Search for the cell housing the specified text and yield its [x, y] center coordinate. 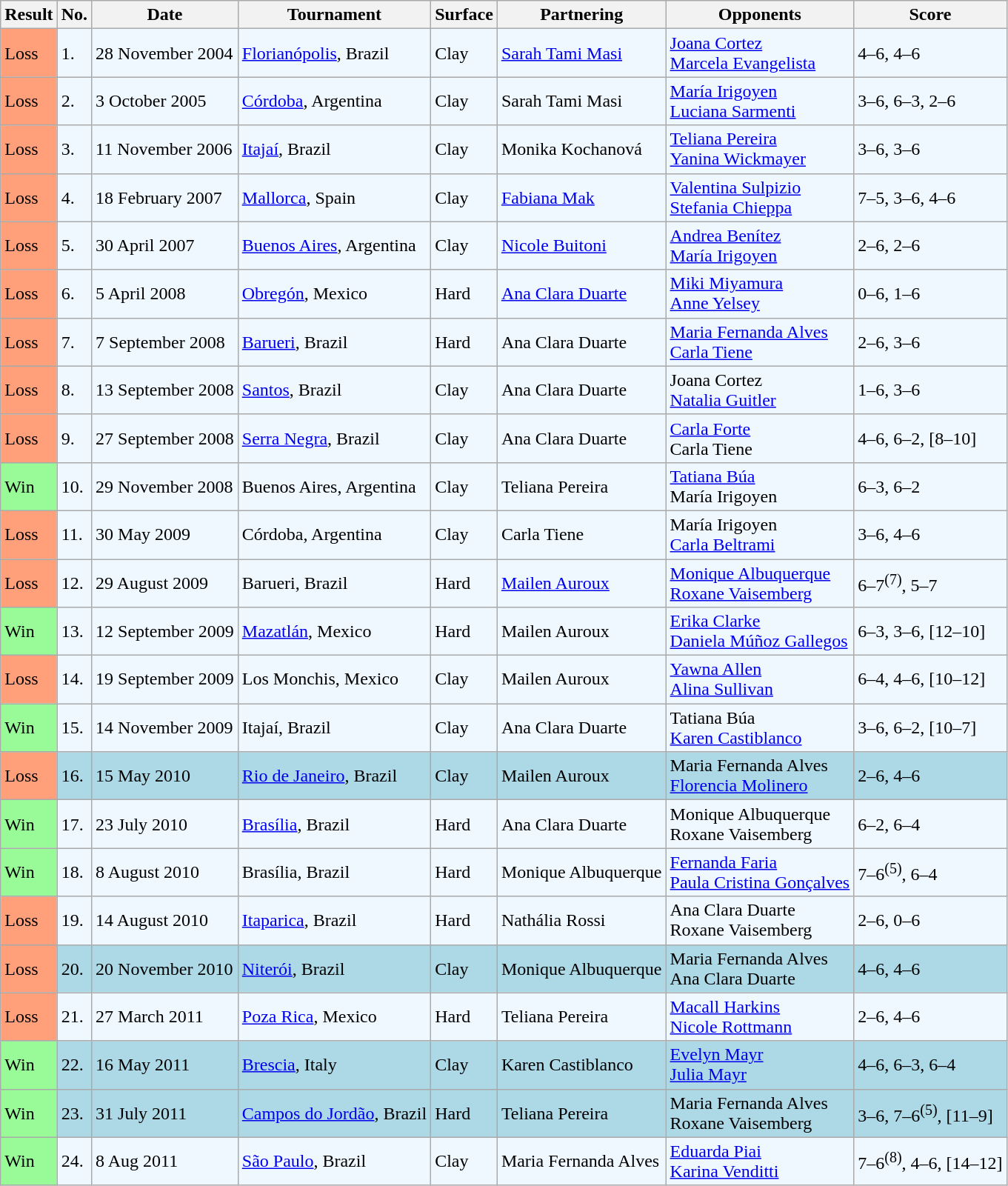
6–3, 6–2 [930, 486]
Yawna Allen Alina Sullivan [760, 680]
8 Aug 2011 [165, 1162]
5 April 2008 [165, 293]
Fernanda Faria Paula Cristina Gonçalves [760, 873]
No. [74, 15]
2–6, 2–6 [930, 246]
4. [74, 197]
22. [74, 1065]
14 August 2010 [165, 920]
3–6, 7–6(5), [11–9] [930, 1113]
Itaparica, Brazil [334, 920]
9. [74, 439]
Monika Kochanová [581, 150]
23 July 2010 [165, 824]
Nicole Buitoni [581, 246]
Florianópolis, Brazil [334, 53]
Date [165, 15]
3–6, 6–2, [10–7] [930, 727]
Tatiana Búa María Irigoyen [760, 486]
8. [74, 390]
7 September 2008 [165, 342]
20. [74, 969]
17. [74, 824]
8 August 2010 [165, 873]
Maria Fernanda Alves Carla Tiene [760, 342]
Santos, Brazil [334, 390]
31 July 2011 [165, 1113]
7–6(8), 4–6, [14–12] [930, 1162]
Evelyn Mayr Julia Mayr [760, 1065]
Partnering [581, 15]
Maria Fernanda Alves Ana Clara Duarte [760, 969]
10. [74, 486]
Niterói, Brazil [334, 969]
Maria Fernanda Alves Florencia Molinero [760, 776]
Serra Negra, Brazil [334, 439]
14. [74, 680]
27 September 2008 [165, 439]
16 May 2011 [165, 1065]
Ana Clara Duarte Roxane Vaisemberg [760, 920]
6–7(7), 5–7 [930, 582]
Andrea Benítez María Irigoyen [760, 246]
São Paulo, Brazil [334, 1162]
19 September 2009 [165, 680]
Eduarda Piai Karina Venditti [760, 1162]
29 November 2008 [165, 486]
Mallorca, Spain [334, 197]
Carla Tiene [581, 535]
19. [74, 920]
3 October 2005 [165, 101]
Miki Miyamura Anne Yelsey [760, 293]
7–6(5), 6–4 [930, 873]
Mazatlán, Mexico [334, 631]
2–6, 3–6 [930, 342]
Valentina Sulpizio Stefania Chieppa [760, 197]
14 November 2009 [165, 727]
16. [74, 776]
Rio de Janeiro, Brazil [334, 776]
13. [74, 631]
Erika Clarke Daniela Múñoz Gallegos [760, 631]
15. [74, 727]
Maria Fernanda Alves [581, 1162]
6–3, 3–6, [12–10] [930, 631]
Score [930, 15]
Joana Cortez Natalia Guitler [760, 390]
5. [74, 246]
28 November 2004 [165, 53]
Fabiana Mak [581, 197]
15 May 2010 [165, 776]
1–6, 3–6 [930, 390]
Surface [464, 15]
Result [29, 15]
Teliana Pereira Yanina Wickmayer [760, 150]
23. [74, 1113]
Brescia, Italy [334, 1065]
12. [74, 582]
6–4, 4–6, [10–12] [930, 680]
3. [74, 150]
11 November 2006 [165, 150]
30 April 2007 [165, 246]
María Irigoyen Carla Beltrami [760, 535]
18. [74, 873]
7–5, 3–6, 4–6 [930, 197]
11. [74, 535]
Macall Harkins Nicole Rottmann [760, 1016]
Joana Cortez Marcela Evangelista [760, 53]
Tatiana Búa Karen Castiblanco [760, 727]
3–6, 4–6 [930, 535]
18 February 2007 [165, 197]
Los Monchis, Mexico [334, 680]
12 September 2009 [165, 631]
Carla Forte Carla Tiene [760, 439]
2. [74, 101]
Tournament [334, 15]
4–6, 6–2, [8–10] [930, 439]
3–6, 6–3, 2–6 [930, 101]
1. [74, 53]
29 August 2009 [165, 582]
21. [74, 1016]
3–6, 3–6 [930, 150]
0–6, 1–6 [930, 293]
30 May 2009 [165, 535]
Obregón, Mexico [334, 293]
Poza Rica, Mexico [334, 1016]
24. [74, 1162]
4–6, 6–3, 6–4 [930, 1065]
Campos do Jordão, Brazil [334, 1113]
20 November 2010 [165, 969]
Opponents [760, 15]
6. [74, 293]
Maria Fernanda Alves Roxane Vaisemberg [760, 1113]
27 March 2011 [165, 1016]
Karen Castiblanco [581, 1065]
13 September 2008 [165, 390]
7. [74, 342]
6–2, 6–4 [930, 824]
María Irigoyen Luciana Sarmenti [760, 101]
Nathália Rossi [581, 920]
2–6, 0–6 [930, 920]
